Capture the cell that displays the provided text and extract its [X, Y] central coordinate. 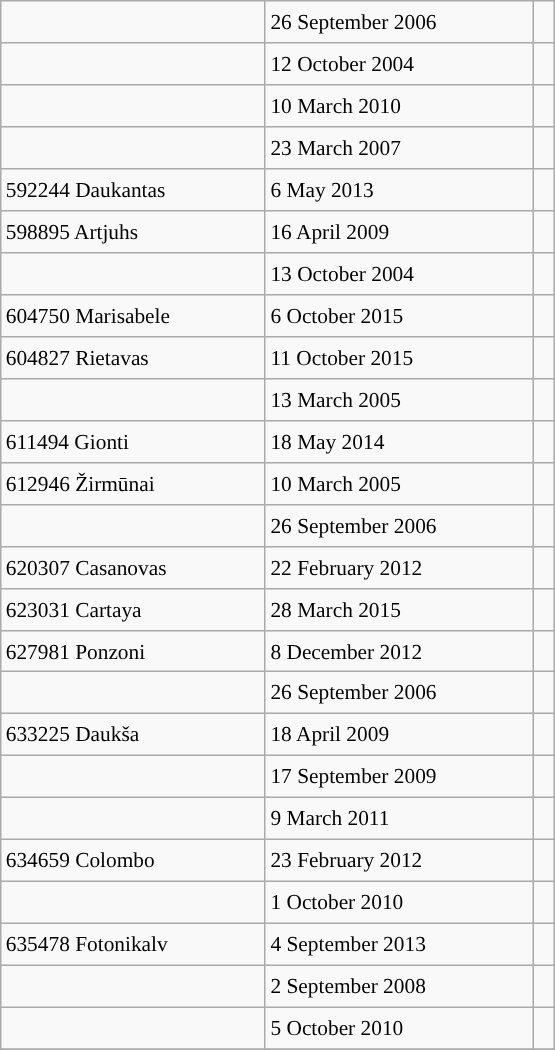
623031 Cartaya [134, 609]
633225 Daukša [134, 735]
13 March 2005 [398, 399]
6 May 2013 [398, 190]
2 September 2008 [398, 986]
23 March 2007 [398, 148]
592244 Daukantas [134, 190]
604827 Rietavas [134, 358]
23 February 2012 [398, 861]
4 September 2013 [398, 945]
11 October 2015 [398, 358]
611494 Gionti [134, 441]
18 April 2009 [398, 735]
604750 Marisabele [134, 316]
17 September 2009 [398, 777]
28 March 2015 [398, 609]
6 October 2015 [398, 316]
8 December 2012 [398, 651]
18 May 2014 [398, 441]
5 October 2010 [398, 1028]
627981 Ponzoni [134, 651]
620307 Casanovas [134, 567]
1 October 2010 [398, 903]
16 April 2009 [398, 232]
13 October 2004 [398, 274]
9 March 2011 [398, 819]
612946 Žirmūnai [134, 483]
10 March 2010 [398, 106]
22 February 2012 [398, 567]
10 March 2005 [398, 483]
634659 Colombo [134, 861]
598895 Artjuhs [134, 232]
635478 Fotonikalv [134, 945]
12 October 2004 [398, 64]
